From the cell containing the given text, extract its center point as (x, y) coordinate. 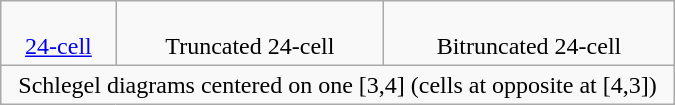
Schlegel diagrams centered on one [3,4] (cells at opposite at [4,3]) (338, 85)
24-cell (58, 34)
Truncated 24-cell (250, 34)
Bitruncated 24-cell (530, 34)
